From the cell containing the given text, extract its center point as (x, y) coordinate. 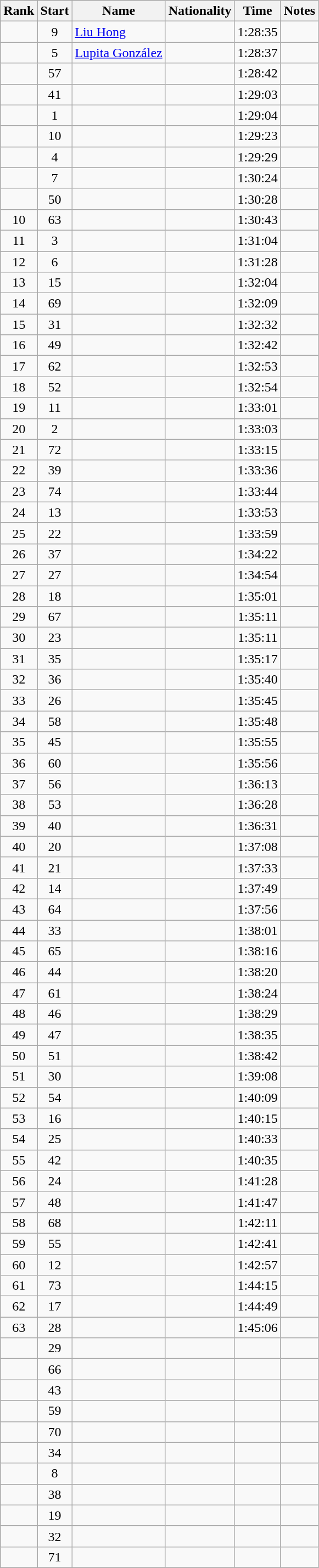
1:31:28 (258, 262)
Nationality (200, 11)
1:35:56 (258, 763)
1:33:59 (258, 533)
1:31:04 (258, 240)
1:45:06 (258, 1328)
1:30:28 (258, 199)
1:36:28 (258, 805)
1:44:15 (258, 1286)
1:32:42 (258, 345)
1:38:29 (258, 1014)
1:39:08 (258, 1077)
1:40:09 (258, 1097)
Lupita González (119, 53)
Liu Hong (119, 32)
1:34:54 (258, 575)
1:41:28 (258, 1181)
1:30:43 (258, 220)
2 (55, 429)
1:40:15 (258, 1118)
1:33:01 (258, 408)
4 (55, 157)
8 (55, 1474)
68 (55, 1223)
3 (55, 240)
1:29:23 (258, 136)
1:32:04 (258, 283)
1:32:53 (258, 366)
66 (55, 1369)
1:33:53 (258, 512)
1:35:48 (258, 721)
65 (55, 951)
1:42:57 (258, 1264)
1:42:41 (258, 1244)
1:37:33 (258, 867)
1:35:55 (258, 742)
1:29:29 (258, 157)
71 (55, 1557)
1:41:47 (258, 1202)
72 (55, 450)
70 (55, 1432)
1:29:03 (258, 94)
1:38:35 (258, 1035)
1:38:01 (258, 931)
1:33:36 (258, 471)
1:38:16 (258, 951)
1:37:56 (258, 909)
1:38:42 (258, 1056)
1:42:11 (258, 1223)
Notes (299, 11)
67 (55, 617)
1:36:13 (258, 784)
1:33:15 (258, 450)
64 (55, 909)
Name (119, 11)
5 (55, 53)
1:40:35 (258, 1160)
1:28:42 (258, 74)
69 (55, 304)
1:32:32 (258, 324)
1:38:24 (258, 993)
1:35:01 (258, 596)
1:35:17 (258, 659)
1:28:35 (258, 32)
1:29:04 (258, 115)
1:38:20 (258, 972)
1:28:37 (258, 53)
1:30:24 (258, 178)
1:36:31 (258, 826)
1:35:40 (258, 680)
73 (55, 1286)
1:33:44 (258, 491)
Rank (19, 11)
1:35:45 (258, 701)
6 (55, 262)
1:33:03 (258, 429)
9 (55, 32)
1:34:22 (258, 554)
Start (55, 11)
1:32:54 (258, 387)
Time (258, 11)
1:37:08 (258, 847)
1 (55, 115)
1:40:33 (258, 1139)
74 (55, 491)
1:32:09 (258, 304)
1:37:49 (258, 888)
1:44:49 (258, 1307)
7 (55, 178)
